Pinpoint the cell where the given text exists, returning its [X, Y] midpoint coordinate. 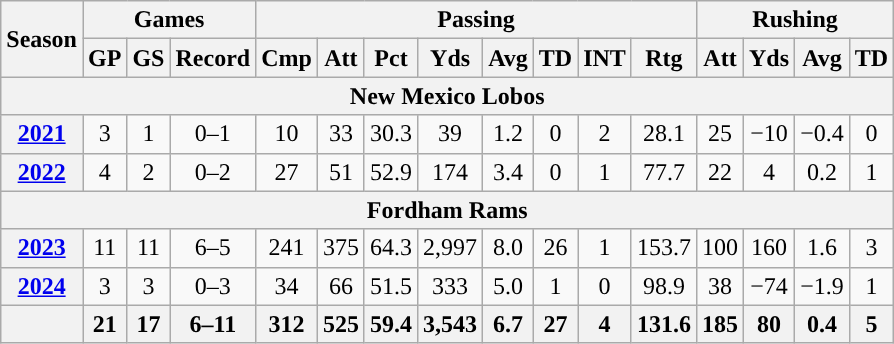
3.4 [508, 172]
30.3 [390, 134]
0–1 [213, 134]
21 [104, 324]
98.9 [664, 286]
525 [340, 324]
3,543 [450, 324]
51 [340, 172]
−0.4 [822, 134]
375 [340, 248]
GP [104, 58]
1.2 [508, 134]
66 [340, 286]
28.1 [664, 134]
−1.9 [822, 286]
5 [871, 324]
17 [148, 324]
241 [287, 248]
174 [450, 172]
39 [450, 134]
Rushing [794, 20]
153.7 [664, 248]
10 [287, 134]
160 [770, 248]
Games [168, 20]
8.0 [508, 248]
Fordham Rams [448, 210]
26 [555, 248]
22 [720, 172]
100 [720, 248]
185 [720, 324]
34 [287, 286]
Season [42, 39]
New Mexico Lobos [448, 96]
0–3 [213, 286]
−74 [770, 286]
77.7 [664, 172]
333 [450, 286]
131.6 [664, 324]
1.6 [822, 248]
INT [605, 58]
6–5 [213, 248]
Pct [390, 58]
59.4 [390, 324]
5.0 [508, 286]
−10 [770, 134]
Passing [476, 20]
Cmp [287, 58]
38 [720, 286]
80 [770, 324]
2,997 [450, 248]
GS [148, 58]
Rtg [664, 58]
0.4 [822, 324]
0–2 [213, 172]
52.9 [390, 172]
Record [213, 58]
0.2 [822, 172]
2021 [42, 134]
33 [340, 134]
6.7 [508, 324]
2024 [42, 286]
25 [720, 134]
2023 [42, 248]
2022 [42, 172]
64.3 [390, 248]
51.5 [390, 286]
312 [287, 324]
6–11 [213, 324]
